For the text-containing cell, return its midpoint in (x, y) coordinate format. 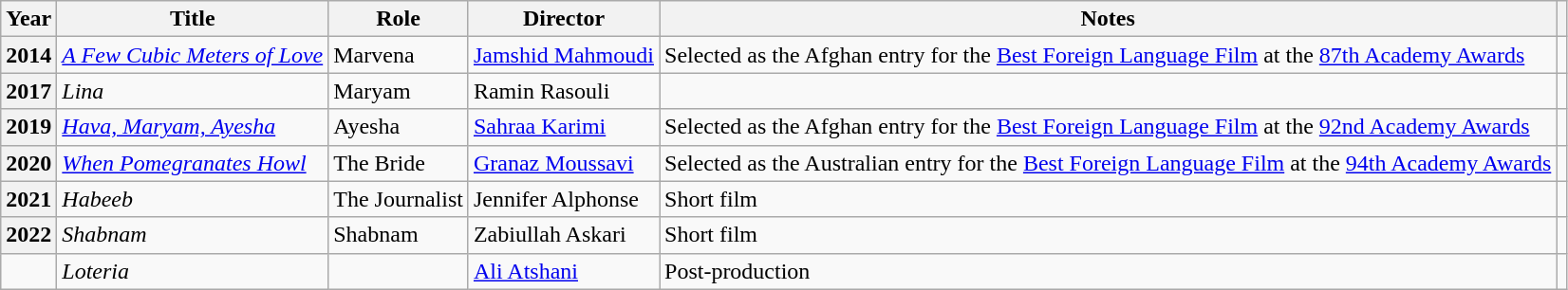
Zabiullah Askari (564, 235)
Selected as the Australian entry for the Best Foreign Language Film at the 94th Academy Awards (1107, 163)
Loteria (193, 271)
Director (564, 19)
2017 (28, 91)
Selected as the Afghan entry for the Best Foreign Language Film at the 92nd Academy Awards (1107, 127)
Jennifer Alphonse (564, 199)
Notes (1107, 19)
Sahraa Karimi (564, 127)
The Journalist (399, 199)
Ayesha (399, 127)
2020 (28, 163)
Ali Atshani (564, 271)
Title (193, 19)
Lina (193, 91)
Jamshid Mahmoudi (564, 55)
Habeeb (193, 199)
Ramin Rasouli (564, 91)
Maryam (399, 91)
Granaz Moussavi (564, 163)
Marvena (399, 55)
Selected as the Afghan entry for the Best Foreign Language Film at the 87th Academy Awards (1107, 55)
2021 (28, 199)
2019 (28, 127)
Year (28, 19)
Post-production (1107, 271)
When Pomegranates Howl (193, 163)
2022 (28, 235)
The Bride (399, 163)
2014 (28, 55)
A Few Cubic Meters of Love (193, 55)
Hava, Maryam, Ayesha (193, 127)
Role (399, 19)
